Identify which cell holds the provided text, then report its (x, y) central coordinate. 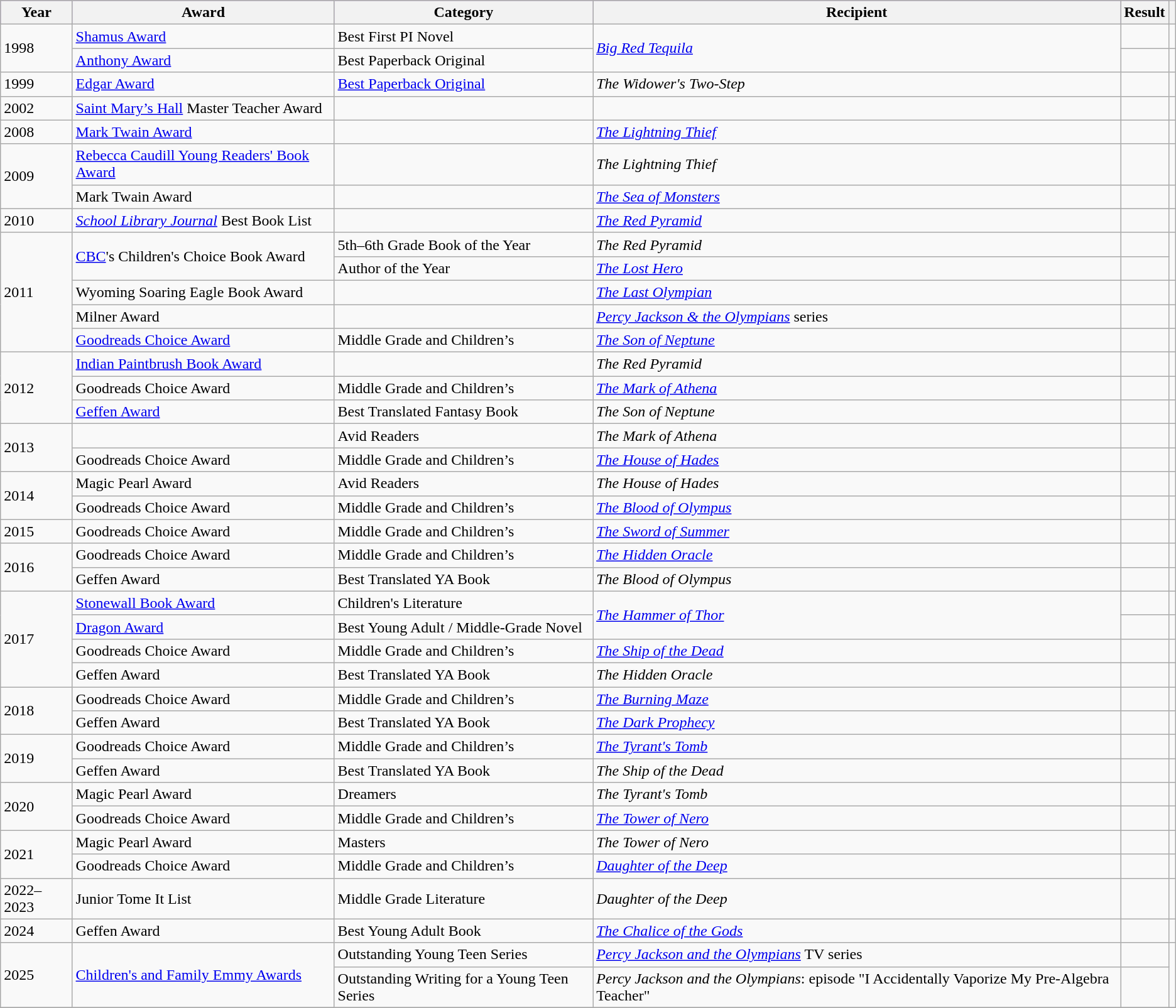
Best First PI Novel (464, 36)
2015 (36, 531)
Anthony Award (204, 60)
2013 (36, 448)
Edgar Award (204, 84)
Author of the Year (464, 268)
2024 (36, 931)
The Sea of Monsters (857, 197)
School Library Journal Best Book List (204, 220)
Best Young Adult / Middle-Grade Novel (464, 627)
Junior Tome It List (204, 898)
Award (204, 13)
CBC's Children's Choice Book Award (204, 256)
Big Red Tequila (857, 48)
2020 (36, 806)
The Hammer of Thor (857, 615)
Best Translated Fantasy Book (464, 412)
5th–6th Grade Book of the Year (464, 244)
2011 (36, 292)
Percy Jackson and the Olympians: episode "I Accidentally Vaporize My Pre-Algebra Teacher" (857, 987)
The Sword of Summer (857, 531)
2016 (36, 567)
The Lost Hero (857, 268)
Masters (464, 842)
Children's Literature (464, 603)
Rebecca Caudill Young Readers' Book Award (204, 165)
Outstanding Young Teen Series (464, 955)
Children's and Family Emmy Awards (204, 975)
2025 (36, 975)
Percy Jackson & the Olympians series (857, 316)
2009 (36, 176)
Best Young Adult Book (464, 931)
2019 (36, 759)
2008 (36, 132)
2021 (36, 854)
2010 (36, 220)
The Last Olympian (857, 292)
Shamus Award (204, 36)
2012 (36, 388)
Outstanding Writing for a Young Teen Series (464, 987)
2017 (36, 639)
The Widower's Two-Step (857, 84)
1998 (36, 48)
Wyoming Soaring Eagle Book Award (204, 292)
Year (36, 13)
Stonewall Book Award (204, 603)
Milner Award (204, 316)
Dreamers (464, 794)
Result (1145, 13)
2014 (36, 496)
2022–2023 (36, 898)
2018 (36, 711)
The Chalice of the Gods (857, 931)
The Burning Maze (857, 699)
Category (464, 13)
2002 (36, 108)
Saint Mary’s Hall Master Teacher Award (204, 108)
The Dark Prophecy (857, 723)
Percy Jackson and the Olympians TV series (857, 955)
1999 (36, 84)
Middle Grade Literature (464, 898)
Recipient (857, 13)
Indian Paintbrush Book Award (204, 364)
Dragon Award (204, 627)
